Identify which cell holds the provided text, then report its (x, y) central coordinate. 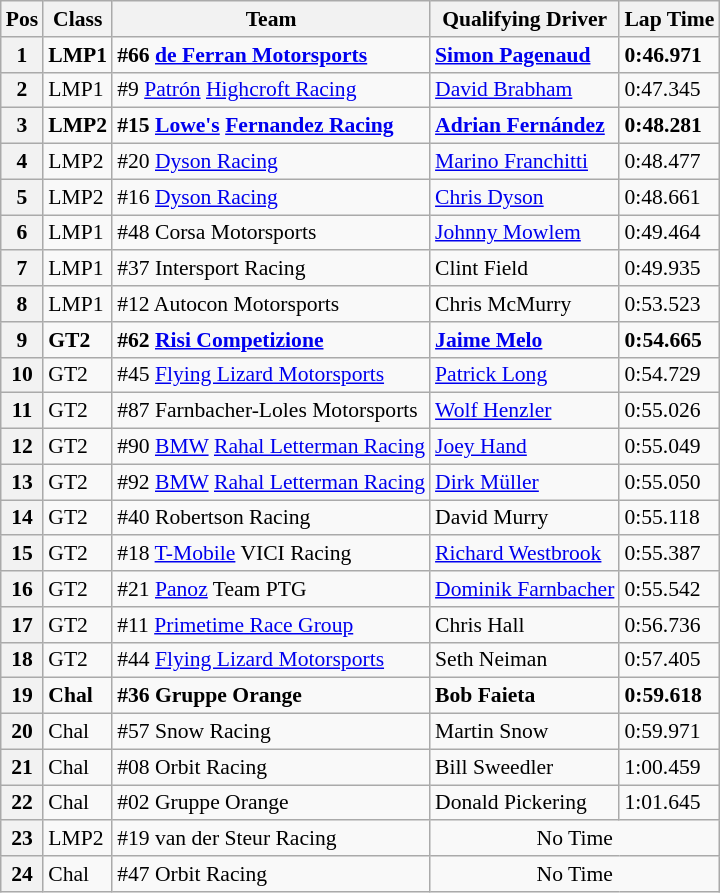
#36 Gruppe Orange (271, 696)
#16 Dyson Racing (271, 197)
#44 Flying Lizard Motorsports (271, 660)
#37 Intersport Racing (271, 269)
7 (22, 269)
0:48.477 (669, 162)
19 (22, 696)
#57 Snow Racing (271, 732)
Richard Westbrook (524, 554)
17 (22, 625)
Seth Neiman (524, 660)
0:55.050 (669, 482)
20 (22, 732)
#18 T-Mobile VICI Racing (271, 554)
Jaime Melo (524, 340)
#87 Farnbacher-Loles Motorsports (271, 411)
3 (22, 126)
22 (22, 803)
0:49.935 (669, 269)
Johnny Mowlem (524, 233)
Martin Snow (524, 732)
1:00.459 (669, 767)
21 (22, 767)
Class (78, 19)
Donald Pickering (524, 803)
#9 Patrón Highcroft Racing (271, 90)
David Brabham (524, 90)
0:54.729 (669, 375)
Marino Franchitti (524, 162)
Pos (22, 19)
0:49.464 (669, 233)
4 (22, 162)
11 (22, 411)
#21 Panoz Team PTG (271, 589)
0:55.026 (669, 411)
Dirk Müller (524, 482)
8 (22, 304)
#19 van der Steur Racing (271, 839)
#15 Lowe's Fernandez Racing (271, 126)
#08 Orbit Racing (271, 767)
5 (22, 197)
#40 Robertson Racing (271, 518)
0:59.971 (669, 732)
14 (22, 518)
0:48.281 (669, 126)
0:55.387 (669, 554)
Bill Sweedler (524, 767)
16 (22, 589)
Adrian Fernández (524, 126)
6 (22, 233)
0:53.523 (669, 304)
13 (22, 482)
Patrick Long (524, 375)
10 (22, 375)
0:55.049 (669, 447)
0:46.971 (669, 55)
#11 Primetime Race Group (271, 625)
1:01.645 (669, 803)
0:57.405 (669, 660)
Qualifying Driver (524, 19)
0:56.736 (669, 625)
#92 BMW Rahal Letterman Racing (271, 482)
Chris Hall (524, 625)
0:48.661 (669, 197)
Chris Dyson (524, 197)
0:55.542 (669, 589)
David Murry (524, 518)
#02 Gruppe Orange (271, 803)
#62 Risi Competizione (271, 340)
1 (22, 55)
12 (22, 447)
0:59.618 (669, 696)
Joey Hand (524, 447)
Bob Faieta (524, 696)
#45 Flying Lizard Motorsports (271, 375)
#90 BMW Rahal Letterman Racing (271, 447)
Team (271, 19)
Dominik Farnbacher (524, 589)
18 (22, 660)
#66 de Ferran Motorsports (271, 55)
#12 Autocon Motorsports (271, 304)
Clint Field (524, 269)
0:47.345 (669, 90)
Chris McMurry (524, 304)
23 (22, 839)
Wolf Henzler (524, 411)
24 (22, 874)
9 (22, 340)
#20 Dyson Racing (271, 162)
0:54.665 (669, 340)
0:55.118 (669, 518)
Lap Time (669, 19)
15 (22, 554)
2 (22, 90)
Simon Pagenaud (524, 55)
#47 Orbit Racing (271, 874)
#48 Corsa Motorsports (271, 233)
